From the cell containing the given text, extract its center point as (x, y) coordinate. 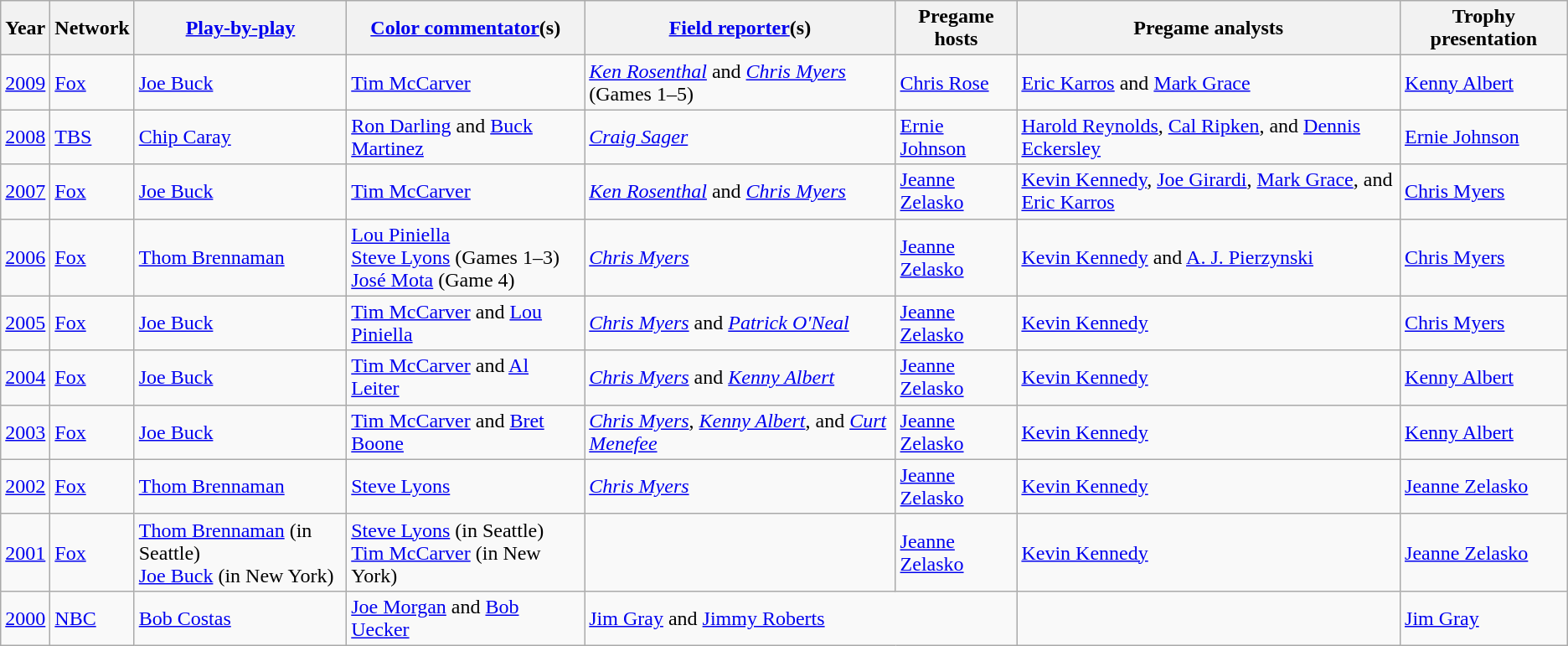
Jim Gray (1484, 618)
Trophy presentation (1484, 28)
2007 (25, 191)
2008 (25, 137)
Ken Rosenthal and Chris Myers (Games 1–5) (740, 82)
Pregame analysts (1209, 28)
2009 (25, 82)
Bob Costas (240, 618)
Ron Darling and Buck Martinez (466, 137)
Kevin Kennedy and A. J. Pierzynski (1209, 257)
Year (25, 28)
2004 (25, 377)
2006 (25, 257)
Joe Morgan and Bob Uecker (466, 618)
Lou PiniellaSteve Lyons (Games 1–3)José Mota (Game 4) (466, 257)
2005 (25, 323)
TBS (92, 137)
Craig Sager (740, 137)
Thom Brennaman (in Seattle)Joe Buck (in New York) (240, 552)
Steve Lyons (in Seattle)Tim McCarver (in New York) (466, 552)
Network (92, 28)
Play-by-play (240, 28)
Kevin Kennedy, Joe Girardi, Mark Grace, and Eric Karros (1209, 191)
Jim Gray and Jimmy Roberts (801, 618)
Chris Myers and Patrick O'Neal (740, 323)
Color commentator(s) (466, 28)
Harold Reynolds, Cal Ripken, and Dennis Eckersley (1209, 137)
Chris Rose (957, 82)
Field reporter(s) (740, 28)
Tim McCarver and Bret Boone (466, 432)
2003 (25, 432)
2001 (25, 552)
2002 (25, 486)
Pregame hosts (957, 28)
2000 (25, 618)
Chris Myers, Kenny Albert, and Curt Menefee (740, 432)
Ken Rosenthal and Chris Myers (740, 191)
NBC (92, 618)
Tim McCarver and Al Leiter (466, 377)
Eric Karros and Mark Grace (1209, 82)
Chip Caray (240, 137)
Chris Myers and Kenny Albert (740, 377)
Steve Lyons (466, 486)
Tim McCarver and Lou Piniella (466, 323)
